From the cell containing the given text, extract its center point as (x, y) coordinate. 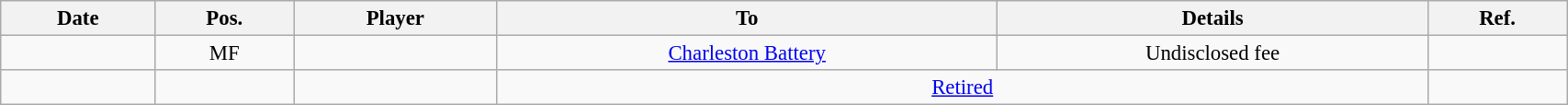
Date (78, 18)
Player (395, 18)
Retired (963, 87)
Undisclosed fee (1213, 53)
To (748, 18)
Details (1213, 18)
MF (224, 53)
Ref. (1497, 18)
Charleston Battery (748, 53)
Pos. (224, 18)
